Capture the cell that displays the provided text and extract its (X, Y) central coordinate. 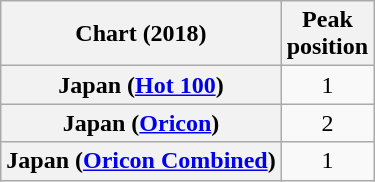
Japan (Oricon) (141, 123)
2 (327, 123)
Chart (2018) (141, 34)
Peakposition (327, 34)
Japan (Hot 100) (141, 85)
Japan (Oricon Combined) (141, 161)
